For the text-containing cell, return its midpoint in (X, Y) coordinate format. 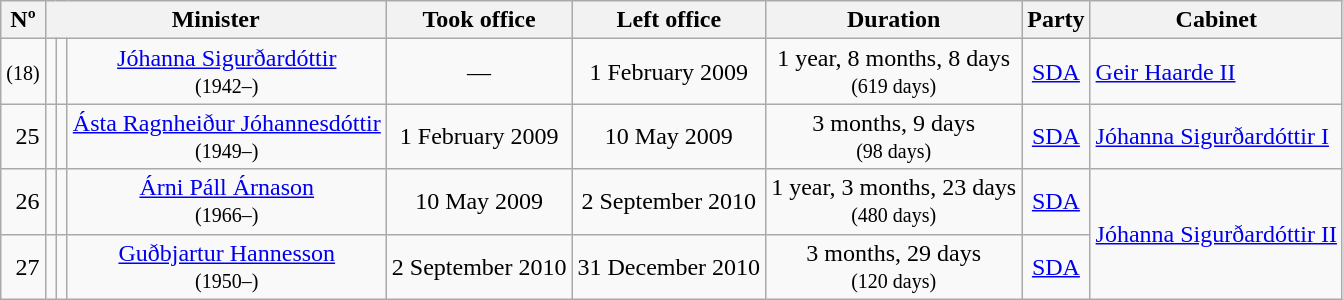
31 December 2010 (669, 266)
27 (23, 266)
Minister (216, 20)
25 (23, 136)
Took office (479, 20)
Nº (23, 20)
Jóhanna Sigurðardóttir(1942–) (226, 72)
1 year, 8 months, 8 days(619 days) (894, 72)
Guðbjartur Hannesson(1950–) (226, 266)
Party (1056, 20)
Geir Haarde II (1216, 72)
Duration (894, 20)
Jóhanna Sigurðardóttir I (1216, 136)
Left office (669, 20)
(18) (23, 72)
1 year, 3 months, 23 days(480 days) (894, 202)
Árni Páll Árnason(1966–) (226, 202)
Cabinet (1216, 20)
3 months, 29 days(120 days) (894, 266)
— (479, 72)
26 (23, 202)
Jóhanna Sigurðardóttir II (1216, 234)
3 months, 9 days(98 days) (894, 136)
Ásta Ragnheiður Jóhannesdóttir(1949–) (226, 136)
